Identify which cell holds the provided text, then report its [x, y] central coordinate. 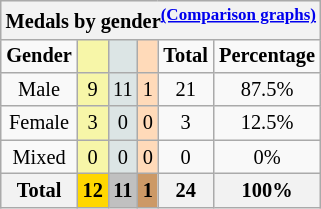
Percentage [267, 56]
Male [40, 90]
Medals by gender(Comparison graphs) [161, 20]
87.5% [267, 90]
24 [186, 191]
Mixed [40, 157]
Female [40, 123]
Gender [40, 56]
21 [186, 90]
9 [92, 90]
0% [267, 157]
12 [92, 191]
100% [267, 191]
12.5% [267, 123]
